Detect which cell encompasses the target text, then output its [x, y] center coordinate. 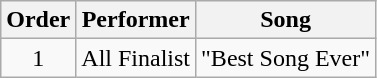
Order [38, 20]
Performer [136, 20]
1 [38, 58]
Song [286, 20]
All Finalist [136, 58]
"Best Song Ever" [286, 58]
